From the cell containing the given text, extract its center point as (x, y) coordinate. 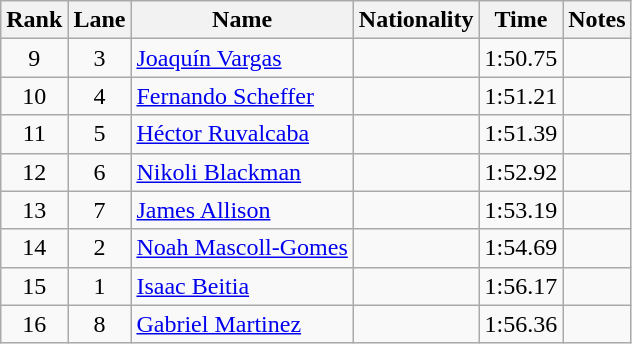
1:56.36 (521, 324)
15 (34, 286)
James Allison (242, 210)
16 (34, 324)
5 (100, 134)
Notes (597, 20)
1:50.75 (521, 58)
6 (100, 172)
12 (34, 172)
7 (100, 210)
3 (100, 58)
1:51.21 (521, 96)
Time (521, 20)
Nikoli Blackman (242, 172)
Rank (34, 20)
Nationality (416, 20)
1:53.19 (521, 210)
Lane (100, 20)
1:51.39 (521, 134)
Noah Mascoll-Gomes (242, 248)
14 (34, 248)
8 (100, 324)
4 (100, 96)
Fernando Scheffer (242, 96)
1:56.17 (521, 286)
10 (34, 96)
13 (34, 210)
9 (34, 58)
Joaquín Vargas (242, 58)
2 (100, 248)
Gabriel Martinez (242, 324)
Name (242, 20)
Isaac Beitia (242, 286)
Héctor Ruvalcaba (242, 134)
1 (100, 286)
1:54.69 (521, 248)
11 (34, 134)
1:52.92 (521, 172)
